Provide the [x, y] coordinate of the cell's center where the given text is located.  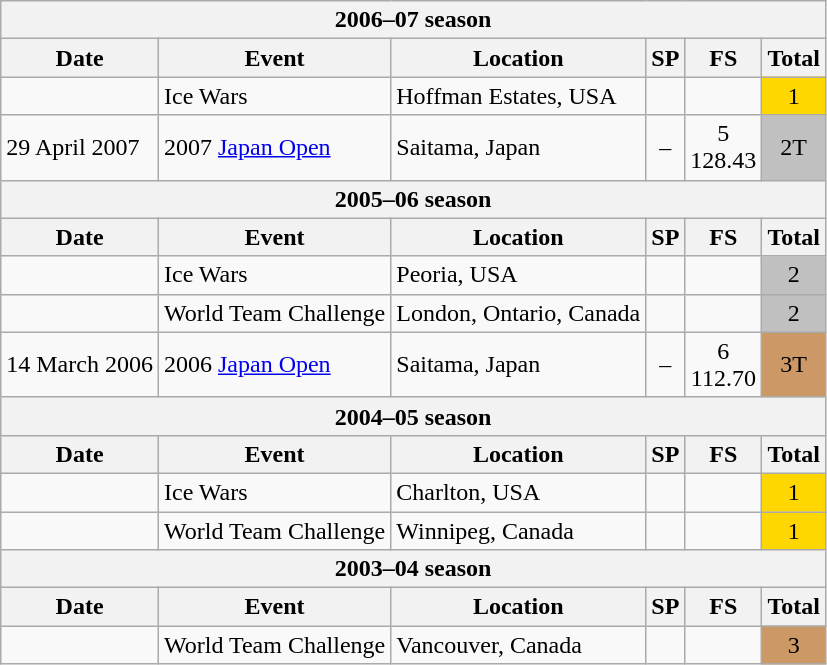
2006–07 season [414, 20]
2T [794, 148]
14 March 2006 [80, 364]
2006 Japan Open [274, 364]
29 April 2007 [80, 148]
Vancouver, Canada [518, 645]
3T [794, 364]
2007 Japan Open [274, 148]
London, Ontario, Canada [518, 313]
2004–05 season [414, 416]
2003–04 season [414, 569]
Hoffman Estates, USA [518, 96]
Peoria, USA [518, 275]
Charlton, USA [518, 492]
3 [794, 645]
6 112.70 [724, 364]
2005–06 season [414, 199]
Winnipeg, Canada [518, 531]
5 128.43 [724, 148]
